For the text-containing cell, return its midpoint in [X, Y] coordinate format. 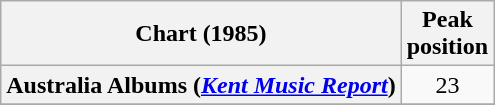
Peakposition [447, 34]
23 [447, 85]
Australia Albums (Kent Music Report) [201, 85]
Chart (1985) [201, 34]
